Locate the cell with the specified text and output its (X, Y) center coordinate. 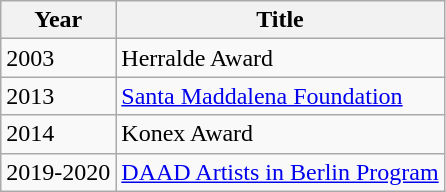
Year (58, 20)
2014 (58, 134)
Herralde Award (280, 58)
Title (280, 20)
2003 (58, 58)
2013 (58, 96)
DAAD Artists in Berlin Program (280, 172)
Santa Maddalena Foundation (280, 96)
Konex Award (280, 134)
2019-2020 (58, 172)
